Scan for the cell matching the given text and deliver its [X, Y] coordinate at center. 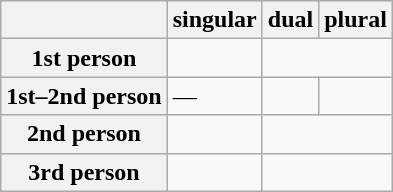
— [214, 96]
1st person [84, 58]
dual [290, 20]
singular [214, 20]
plural [356, 20]
1st–2nd person [84, 96]
2nd person [84, 134]
3rd person [84, 172]
